Pinpoint the cell where the given text exists, returning its [X, Y] midpoint coordinate. 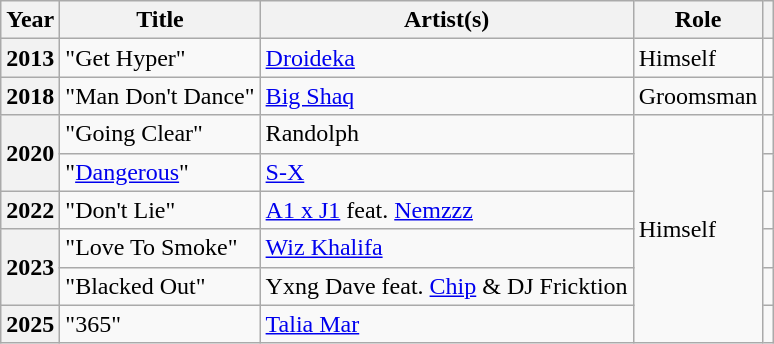
Year [30, 20]
Groomsman [698, 96]
"Love To Smoke" [160, 248]
2025 [30, 324]
Role [698, 20]
2013 [30, 58]
Artist(s) [446, 20]
A1 x J1 feat. Nemzzz [446, 210]
Yxng Dave feat. Chip & DJ Fricktion [446, 286]
Big Shaq [446, 96]
2020 [30, 153]
Title [160, 20]
"Don't Lie" [160, 210]
2018 [30, 96]
"Blacked Out" [160, 286]
Wiz Khalifa [446, 248]
Droideka [446, 58]
Randolph [446, 134]
Talia Mar [446, 324]
"Get Hyper" [160, 58]
2022 [30, 210]
"Dangerous" [160, 172]
"Going Clear" [160, 134]
"Man Don't Dance" [160, 96]
2023 [30, 267]
S-X [446, 172]
"365" [160, 324]
